Search for the cell housing the specified text and yield its [x, y] center coordinate. 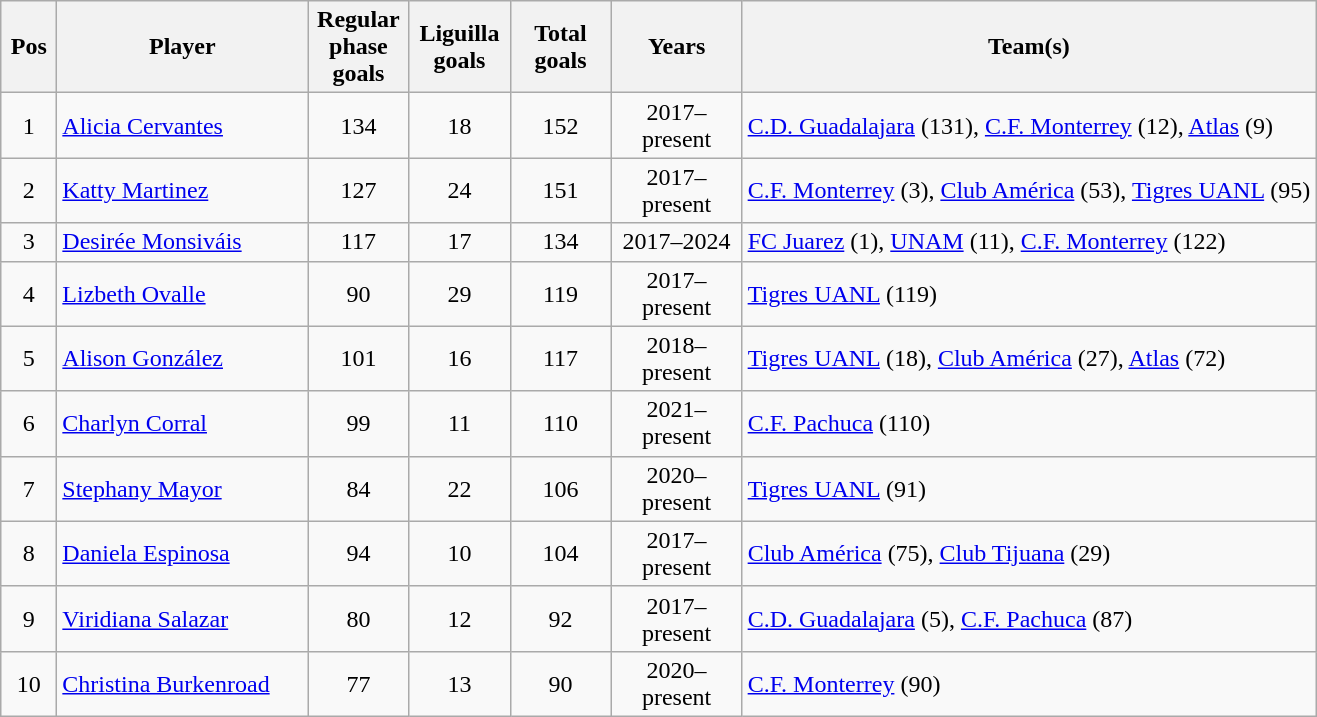
119 [560, 294]
Liguilla goals [460, 47]
Charlyn Corral [182, 424]
Christina Burkenroad [182, 684]
C.F. Monterrey (3), Club América (53), Tigres UANL (95) [1029, 190]
4 [29, 294]
3 [29, 242]
104 [560, 554]
7 [29, 488]
22 [460, 488]
Years [676, 47]
2021–present [676, 424]
5 [29, 358]
110 [560, 424]
12 [460, 618]
1 [29, 126]
94 [358, 554]
Tigres UANL (119) [1029, 294]
101 [358, 358]
92 [560, 618]
2018–present [676, 358]
Stephany Mayor [182, 488]
17 [460, 242]
16 [460, 358]
9 [29, 618]
99 [358, 424]
Total goals [560, 47]
C.F. Pachuca (110) [1029, 424]
8 [29, 554]
24 [460, 190]
Club América (75), Club Tijuana (29) [1029, 554]
77 [358, 684]
FC Juarez (1), UNAM (11), C.F. Monterrey (122) [1029, 242]
Daniela Espinosa [182, 554]
Player [182, 47]
Tigres UANL (91) [1029, 488]
6 [29, 424]
Alison González [182, 358]
Viridiana Salazar [182, 618]
Team(s) [1029, 47]
18 [460, 126]
Tigres UANL (18), Club América (27), Atlas (72) [1029, 358]
Katty Martinez [182, 190]
151 [560, 190]
Alicia Cervantes [182, 126]
C.F. Monterrey (90) [1029, 684]
C.D. Guadalajara (131), C.F. Monterrey (12), Atlas (9) [1029, 126]
80 [358, 618]
127 [358, 190]
Lizbeth Ovalle [182, 294]
106 [560, 488]
Pos [29, 47]
2 [29, 190]
C.D. Guadalajara (5), C.F. Pachuca (87) [1029, 618]
84 [358, 488]
152 [560, 126]
29 [460, 294]
2017–2024 [676, 242]
13 [460, 684]
Desirée Monsiváis [182, 242]
11 [460, 424]
Regular phase goals [358, 47]
